Locate the cell with the specified text and output its [x, y] center coordinate. 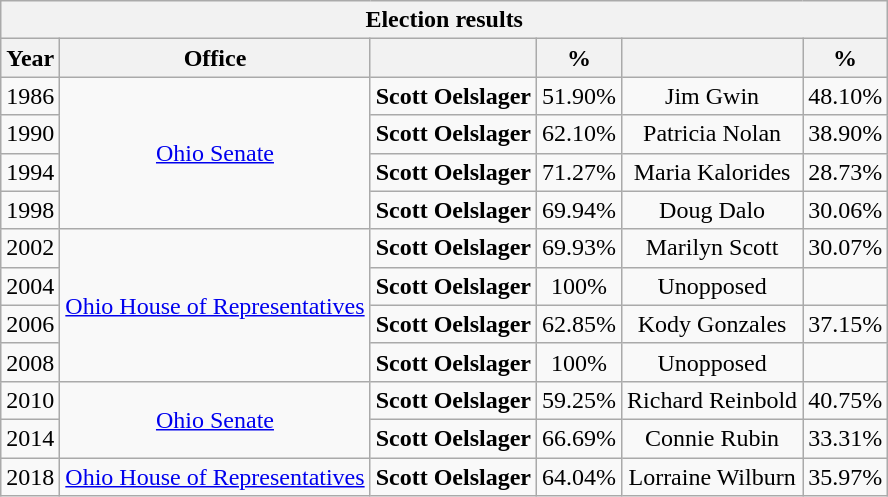
Jim Gwin [712, 96]
2008 [30, 362]
62.85% [580, 324]
2014 [30, 438]
37.15% [846, 324]
69.93% [580, 248]
2010 [30, 400]
Election results [444, 20]
71.27% [580, 172]
62.10% [580, 134]
33.31% [846, 438]
48.10% [846, 96]
1990 [30, 134]
Lorraine Wilburn [712, 477]
66.69% [580, 438]
Marilyn Scott [712, 248]
1994 [30, 172]
40.75% [846, 400]
30.06% [846, 210]
1998 [30, 210]
64.04% [580, 477]
28.73% [846, 172]
Patricia Nolan [712, 134]
Maria Kalorides [712, 172]
1986 [30, 96]
2002 [30, 248]
Office [215, 58]
2004 [30, 286]
30.07% [846, 248]
69.94% [580, 210]
2006 [30, 324]
Connie Rubin [712, 438]
35.97% [846, 477]
38.90% [846, 134]
51.90% [580, 96]
Kody Gonzales [712, 324]
59.25% [580, 400]
Year [30, 58]
Doug Dalo [712, 210]
Richard Reinbold [712, 400]
2018 [30, 477]
